For the text-containing cell, return its midpoint in [X, Y] coordinate format. 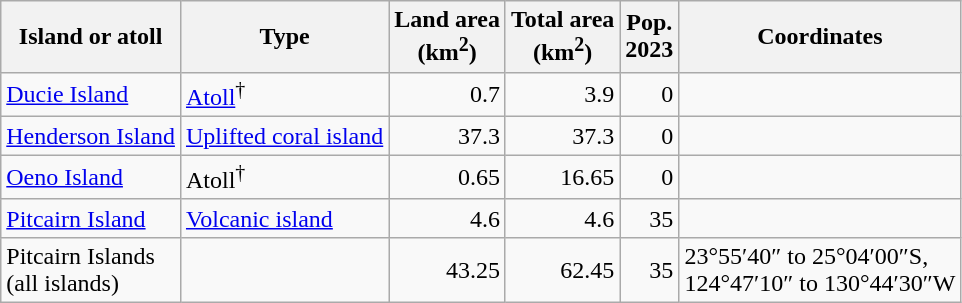
Island or atoll [91, 37]
Ducie Island [91, 94]
Uplifted coral island [284, 136]
16.65 [562, 178]
0.65 [448, 178]
Oeno Island [91, 178]
3.9 [562, 94]
0.7 [448, 94]
43.25 [448, 270]
Total area(km2) [562, 37]
Pop.2023 [650, 37]
Volcanic island [284, 218]
Land area(km2) [448, 37]
Henderson Island [91, 136]
Coordinates [820, 37]
Pitcairn Island [91, 218]
62.45 [562, 270]
23°55′40″ to 25°04′00″S,124°47′10″ to 130°44′30″W [820, 270]
Type [284, 37]
Pitcairn Islands(all islands) [91, 270]
